Detect which cell encompasses the target text, then output its [x, y] center coordinate. 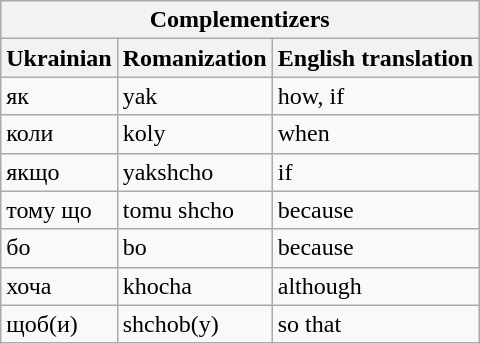
Ukrainian [59, 58]
Romanization [194, 58]
bo [194, 248]
yakshcho [194, 172]
yak [194, 96]
if [375, 172]
khocha [194, 286]
щоб(и) [59, 324]
English translation [375, 58]
shchob(y) [194, 324]
when [375, 134]
бо [59, 248]
tomu shcho [194, 210]
тому що [59, 210]
як [59, 96]
Complementizers [240, 20]
якщо [59, 172]
so that [375, 324]
how, if [375, 96]
хоча [59, 286]
коли [59, 134]
although [375, 286]
koly [194, 134]
